Locate the cell with the specified text and output its (x, y) center coordinate. 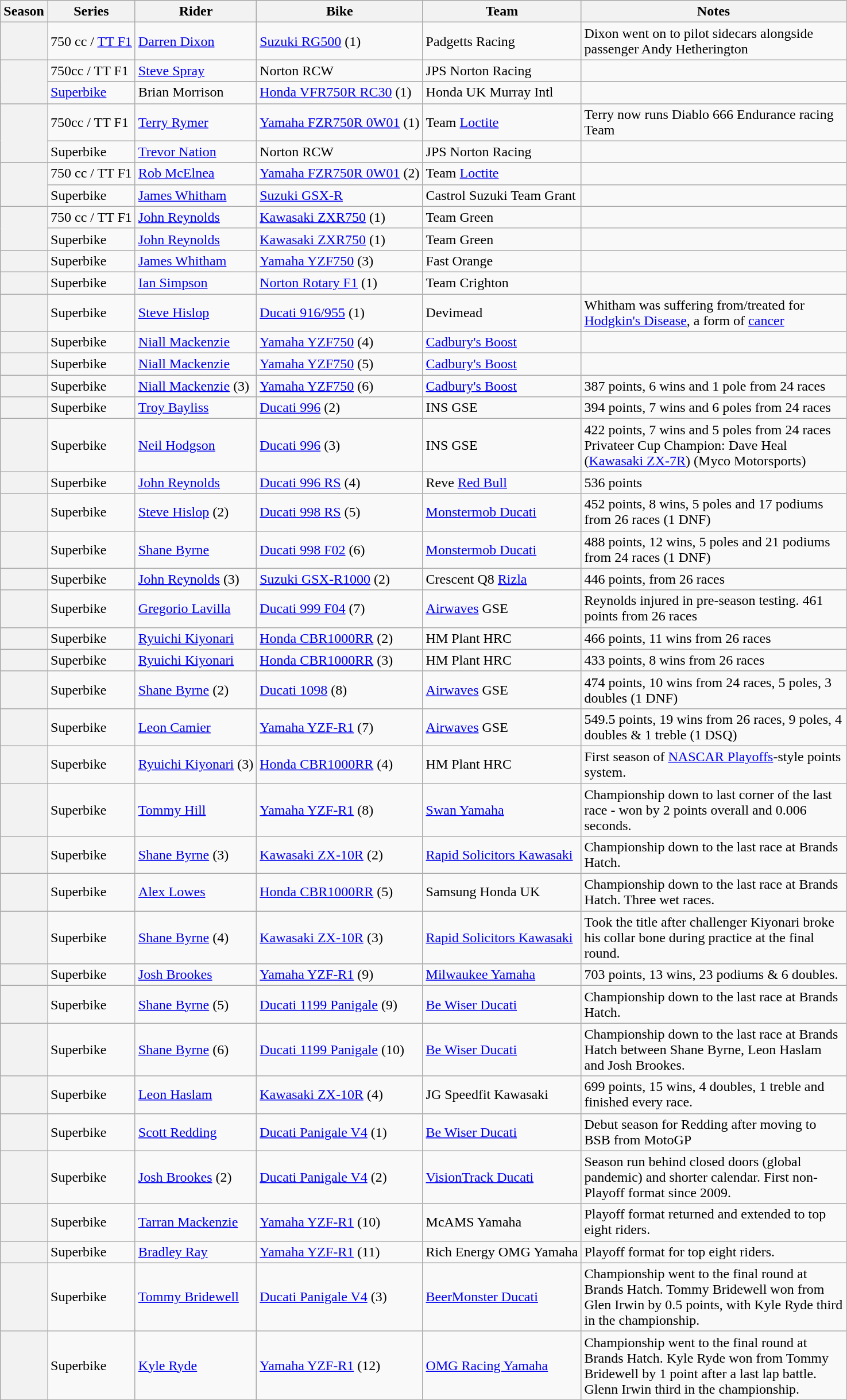
OMG Racing Yamaha (502, 1365)
703 points, 13 wins, 23 podiums & 6 doubles. (713, 975)
Yamaha YZF-R1 (10) (340, 1222)
Crescent Q8 Rizla (502, 579)
Ducati 996 (3) (340, 445)
Alex Lowes (195, 893)
Championship down to the last race at Brands Hatch. Three wet races. (713, 893)
Kawasaki ZX-10R (3) (340, 938)
Brian Morrison (195, 92)
Reve Red Bull (502, 483)
446 points, from 26 races (713, 579)
Norton Rotary F1 (1) (340, 283)
Rider (195, 11)
Leon Camier (195, 727)
Reynolds injured in pre-season testing. 461 points from 26 races (713, 609)
Troy Bayliss (195, 408)
Ducati Panigale V4 (1) (340, 1132)
Ducati 1199 Panigale (9) (340, 1004)
Neil Hodgson (195, 445)
Whitham was suffering from/treated for Hodgkin's Disease, a form of cancer (713, 313)
Terry now runs Diablo 666 Endurance racing Team (713, 122)
Tarran Mackenzie (195, 1222)
387 points, 6 wins and 1 pole from 24 races (713, 386)
Honda CBR1000RR (2) (340, 638)
Josh Brookes (195, 975)
Gregorio Lavilla (195, 609)
Honda CBR1000RR (3) (340, 660)
Rich Energy OMG Yamaha (502, 1252)
Castrol Suzuki Team Grant (502, 195)
Ducati 998 F02 (6) (340, 549)
VisionTrack Ducati (502, 1177)
Championship down to the last race at Brands Hatch between Shane Byrne, Leon Haslam and Josh Brookes. (713, 1050)
433 points, 8 wins from 26 races (713, 660)
JG Speedfit Kawasaki (502, 1095)
McAMS Yamaha (502, 1222)
Dixon went on to pilot sidecars alongside passenger Andy Hetherington (713, 41)
Trevor Nation (195, 152)
699 points, 15 wins, 4 doubles, 1 treble and finished every race. (713, 1095)
Honda CBR1000RR (5) (340, 893)
Season run behind closed doors (global pandemic) and shorter calendar. First non-Playoff format since 2009. (713, 1177)
Terry Rymer (195, 122)
Ducati 996 (2) (340, 408)
Took the title after challenger Kiyonari broke his collar bone during practice at the final round. (713, 938)
Championship down to last corner of the last race - won by 2 points overall and 0.006 seconds. (713, 810)
BeerMonster Ducati (502, 1297)
Steve Spray (195, 71)
Ducati Panigale V4 (3) (340, 1297)
422 points, 7 wins and 5 poles from 24 racesPrivateer Cup Champion: Dave Heal (Kawasaki ZX-7R) (Myco Motorsports) (713, 445)
Bike (340, 11)
Yamaha YZF750 (5) (340, 364)
Ducati 916/955 (1) (340, 313)
Yamaha YZF750 (6) (340, 386)
Scott Redding (195, 1132)
Padgetts Racing (502, 41)
Shane Byrne (3) (195, 855)
Playoff format returned and extended to top eight riders. (713, 1222)
Kawasaki ZX-10R (2) (340, 855)
Suzuki GSX-R1000 (2) (340, 579)
Devimead (502, 313)
Honda CBR1000RR (4) (340, 764)
Series (91, 11)
Suzuki RG500 (1) (340, 41)
Shane Byrne (6) (195, 1050)
474 points, 10 wins from 24 races, 5 poles, 3 doubles (1 DNF) (713, 689)
Josh Brookes (2) (195, 1177)
Ducati 1098 (8) (340, 689)
488 points, 12 wins, 5 poles and 21 podiums from 24 races (1 DNF) (713, 549)
Ian Simpson (195, 283)
Kawasaki ZX-10R (4) (340, 1095)
Ryuichi Kiyonari (3) (195, 764)
Shane Byrne (2) (195, 689)
Swan Yamaha (502, 810)
Steve Hislop (2) (195, 512)
394 points, 7 wins and 6 poles from 24 races (713, 408)
Yamaha YZF-R1 (11) (340, 1252)
Yamaha FZR750R 0W01 (2) (340, 173)
466 points, 11 wins from 26 races (713, 638)
Bradley Ray (195, 1252)
Yamaha YZF-R1 (8) (340, 810)
Samsung Honda UK (502, 893)
Honda UK Murray Intl (502, 92)
549.5 points, 19 wins from 26 races, 9 poles, 4 doubles & 1 treble (1 DSQ) (713, 727)
536 points (713, 483)
Playoff format for top eight riders. (713, 1252)
Team Crighton (502, 283)
Leon Haslam (195, 1095)
Fast Orange (502, 261)
Ducati 998 RS (5) (340, 512)
Steve Hislop (195, 313)
Yamaha YZF750 (3) (340, 261)
Ducati 1199 Panigale (10) (340, 1050)
Rob McElnea (195, 173)
452 points, 8 wins, 5 poles and 17 podiums from 26 races (1 DNF) (713, 512)
First season of NASCAR Playoffs-style points system. (713, 764)
Yamaha YZF-R1 (9) (340, 975)
Tommy Hill (195, 810)
Shane Byrne (5) (195, 1004)
Season (24, 11)
Debut season for Redding after moving to BSB from MotoGP (713, 1132)
Shane Byrne (195, 549)
Yamaha YZF-R1 (12) (340, 1365)
Honda VFR750R RC30 (1) (340, 92)
Niall Mackenzie (3) (195, 386)
Shane Byrne (4) (195, 938)
Notes (713, 11)
Ducati 996 RS (4) (340, 483)
Darren Dixon (195, 41)
Championship went to the final round at Brands Hatch. Tommy Bridewell won from Glen Irwin by 0.5 points, with Kyle Ryde third in the championship. (713, 1297)
Team (502, 11)
Yamaha FZR750R 0W01 (1) (340, 122)
Ducati Panigale V4 (2) (340, 1177)
Ducati 999 F04 (7) (340, 609)
Yamaha YZF-R1 (7) (340, 727)
Tommy Bridewell (195, 1297)
John Reynolds (3) (195, 579)
Yamaha YZF750 (4) (340, 342)
Milwaukee Yamaha (502, 975)
Kyle Ryde (195, 1365)
Suzuki GSX-R (340, 195)
